Output the (x, y) coordinate of the center of the cell containing the given text.  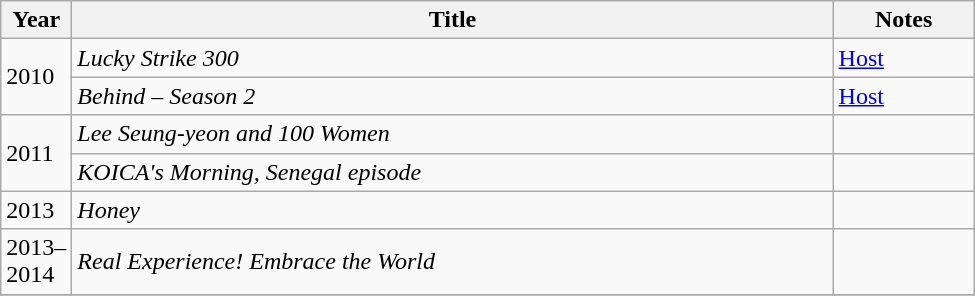
Title (452, 20)
Lee Seung-yeon and 100 Women (452, 134)
2013–2014 (36, 262)
Real Experience! Embrace the World (452, 262)
KOICA's Morning, Senegal episode (452, 172)
2011 (36, 153)
2013 (36, 210)
Behind – Season 2 (452, 96)
2010 (36, 77)
Year (36, 20)
Notes (904, 20)
Honey (452, 210)
Lucky Strike 300 (452, 58)
